Output the (x, y) coordinate of the center of the cell containing the given text.  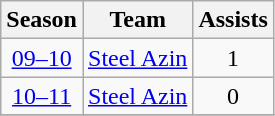
Team (137, 20)
1 (233, 58)
Season (42, 20)
Assists (233, 20)
10–11 (42, 96)
0 (233, 96)
09–10 (42, 58)
